Locate the cell with the specified text and output its (x, y) center coordinate. 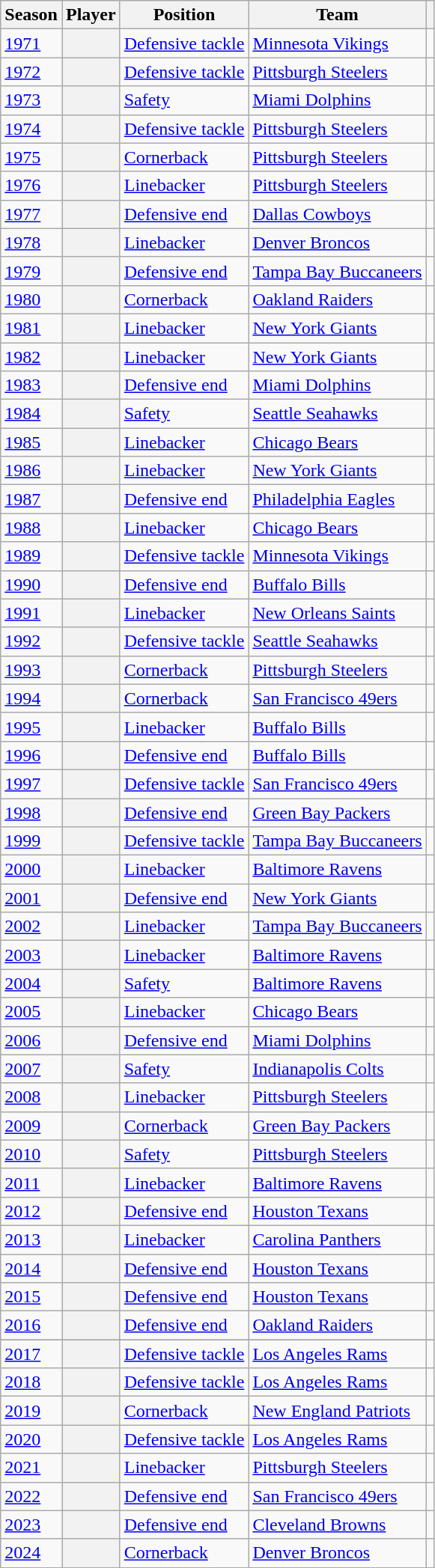
2012 (31, 1211)
1974 (31, 129)
1988 (31, 528)
Cleveland Browns (337, 1525)
1997 (31, 784)
1995 (31, 727)
Player (91, 15)
New Orleans Saints (337, 613)
2016 (31, 1326)
1990 (31, 585)
New England Patriots (337, 1411)
1981 (31, 328)
2009 (31, 1126)
2020 (31, 1439)
1975 (31, 157)
2011 (31, 1183)
1986 (31, 471)
1979 (31, 271)
2007 (31, 1069)
1991 (31, 613)
2019 (31, 1411)
2010 (31, 1154)
1999 (31, 841)
1982 (31, 357)
1998 (31, 812)
1996 (31, 755)
2008 (31, 1097)
Team (337, 15)
1971 (31, 43)
2023 (31, 1525)
1994 (31, 698)
2013 (31, 1239)
1984 (31, 414)
2022 (31, 1496)
2015 (31, 1297)
1972 (31, 72)
1987 (31, 499)
Position (184, 15)
2021 (31, 1468)
1992 (31, 641)
2024 (31, 1553)
2006 (31, 1040)
2014 (31, 1269)
2001 (31, 898)
2000 (31, 870)
Carolina Panthers (337, 1239)
2017 (31, 1354)
1983 (31, 385)
2003 (31, 955)
Philadelphia Eagles (337, 499)
Season (31, 15)
1989 (31, 556)
1980 (31, 299)
Dallas Cowboys (337, 214)
1978 (31, 242)
1976 (31, 186)
2004 (31, 983)
2002 (31, 927)
1973 (31, 100)
1985 (31, 442)
2005 (31, 1012)
Indianapolis Colts (337, 1069)
2018 (31, 1382)
1977 (31, 214)
1993 (31, 670)
